Search for the cell housing the specified text and yield its (x, y) center coordinate. 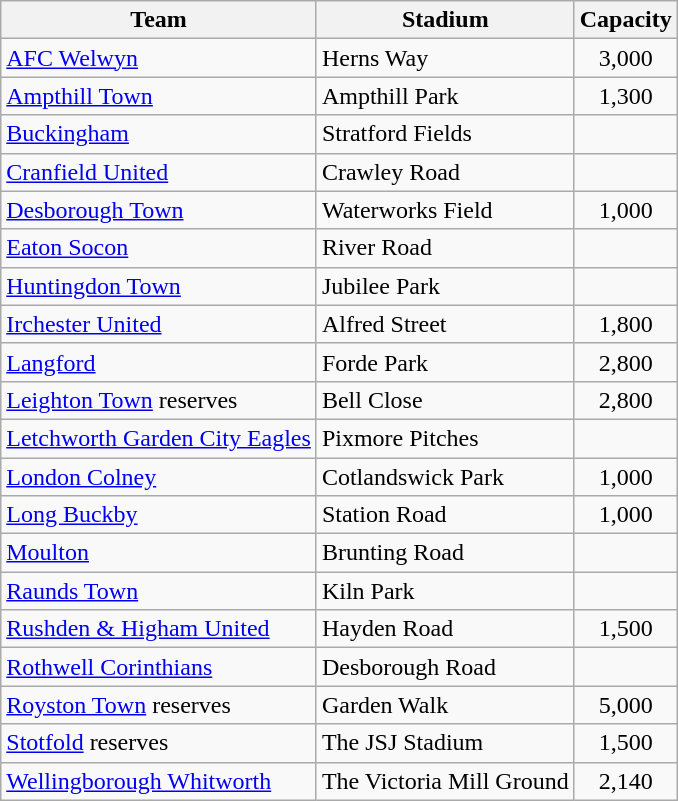
Desborough Road (445, 667)
Team (159, 20)
Herns Way (445, 58)
London Colney (159, 477)
Hayden Road (445, 629)
Station Road (445, 515)
Cotlandswick Park (445, 477)
Irchester United (159, 324)
Raunds Town (159, 591)
Crawley Road (445, 172)
Capacity (626, 20)
Langford (159, 362)
Desborough Town (159, 210)
Bell Close (445, 400)
Pixmore Pitches (445, 438)
Long Buckby (159, 515)
Alfred Street (445, 324)
Ampthill Town (159, 96)
Garden Walk (445, 705)
Eaton Socon (159, 248)
Ampthill Park (445, 96)
Kiln Park (445, 591)
Cranfield United (159, 172)
3,000 (626, 58)
Wellingborough Whitworth (159, 781)
Stratford Fields (445, 134)
5,000 (626, 705)
The JSJ Stadium (445, 743)
Forde Park (445, 362)
The Victoria Mill Ground (445, 781)
Waterworks Field (445, 210)
2,140 (626, 781)
AFC Welwyn (159, 58)
Huntingdon Town (159, 286)
Letchworth Garden City Eagles (159, 438)
Stotfold reserves (159, 743)
1,300 (626, 96)
Brunting Road (445, 553)
Royston Town reserves (159, 705)
1,800 (626, 324)
Rushden & Higham United (159, 629)
River Road (445, 248)
Moulton (159, 553)
Jubilee Park (445, 286)
Leighton Town reserves (159, 400)
Stadium (445, 20)
Buckingham (159, 134)
Rothwell Corinthians (159, 667)
